Search for the cell housing the specified text and yield its [X, Y] center coordinate. 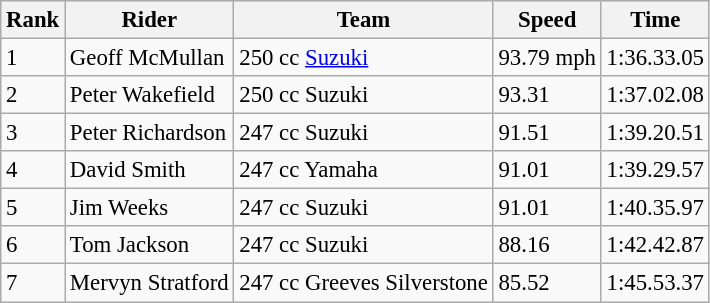
91.51 [547, 133]
David Smith [150, 170]
Tom Jackson [150, 245]
93.31 [547, 95]
Speed [547, 20]
5 [33, 208]
1:45.53.37 [655, 283]
Rank [33, 20]
1 [33, 58]
Peter Richardson [150, 133]
1:42.42.87 [655, 245]
85.52 [547, 283]
93.79 mph [547, 58]
Geoff McMullan [150, 58]
Rider [150, 20]
4 [33, 170]
1:39.20.51 [655, 133]
Team [364, 20]
1:39.29.57 [655, 170]
1:36.33.05 [655, 58]
247 cc Yamaha [364, 170]
88.16 [547, 245]
2 [33, 95]
Mervyn Stratford [150, 283]
Time [655, 20]
1:37.02.08 [655, 95]
3 [33, 133]
247 cc Greeves Silverstone [364, 283]
Peter Wakefield [150, 95]
1:40.35.97 [655, 208]
6 [33, 245]
Jim Weeks [150, 208]
7 [33, 283]
